Pinpoint the cell where the given text exists, returning its [x, y] midpoint coordinate. 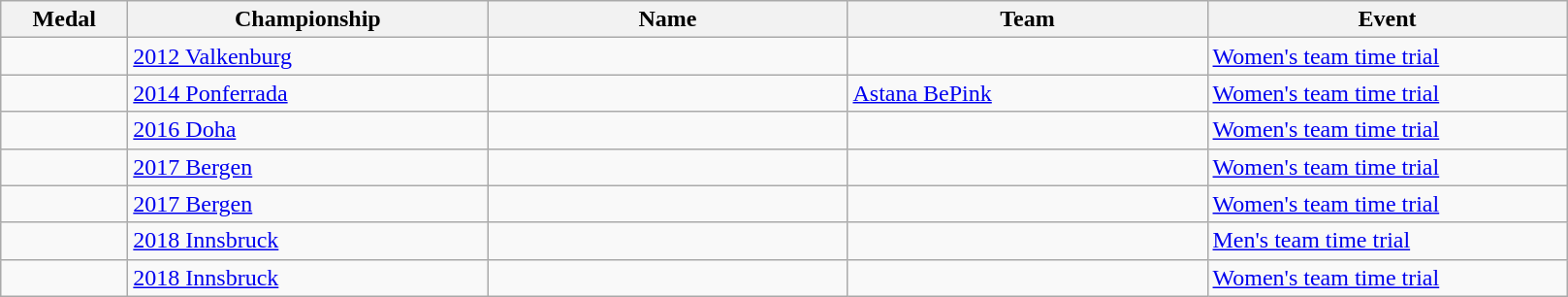
2016 Doha [308, 130]
Championship [308, 19]
Astana BePink [1028, 93]
2014 Ponferrada [308, 93]
Event [1387, 19]
Team [1028, 19]
Medal [64, 19]
Men's team time trial [1387, 241]
Name [667, 19]
2012 Valkenburg [308, 56]
